Extract the (X, Y) coordinate from the center of the cell holding the provided text.  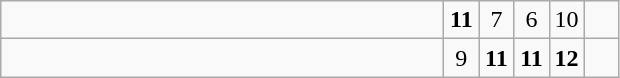
9 (462, 58)
7 (496, 20)
12 (566, 58)
10 (566, 20)
6 (532, 20)
